Capture the cell that displays the provided text and extract its (X, Y) central coordinate. 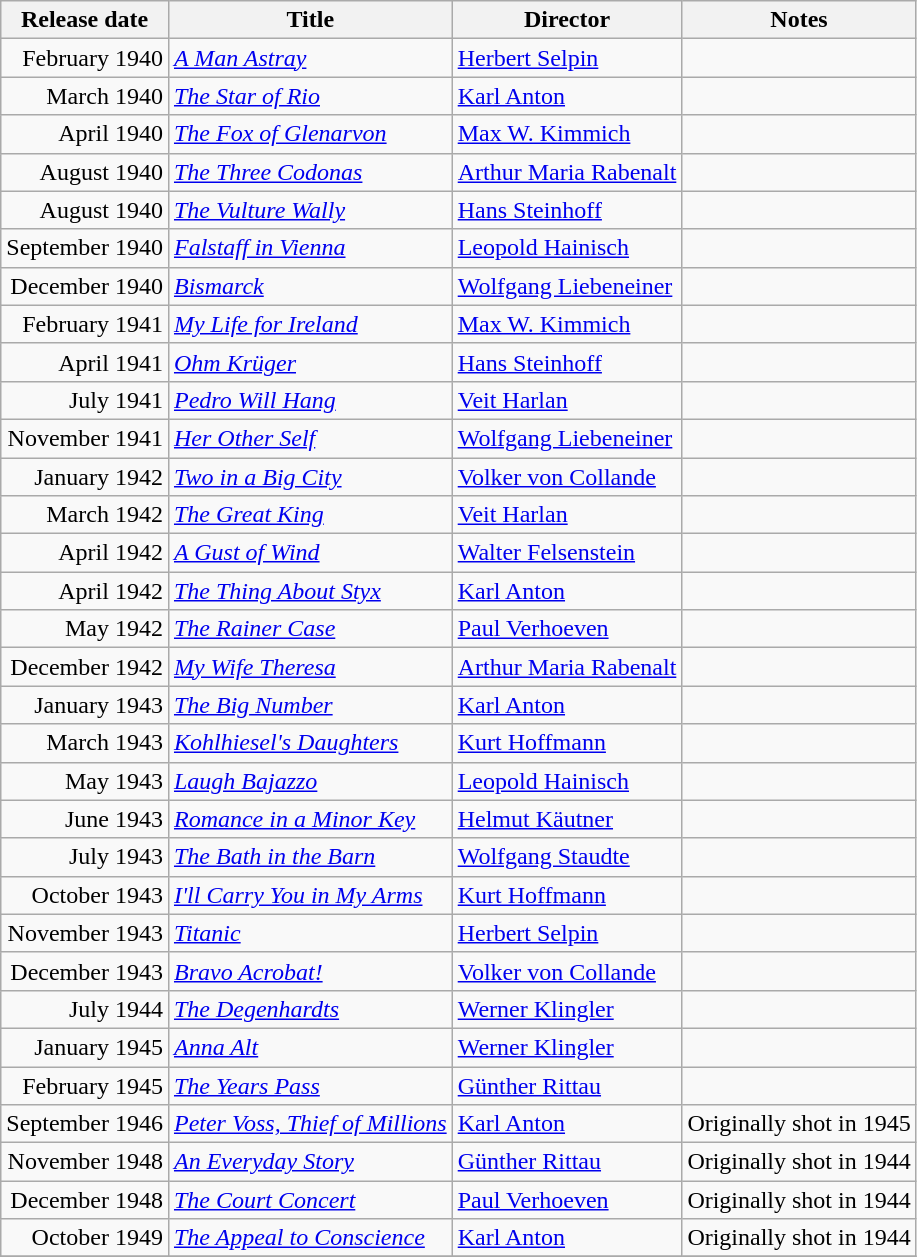
The Rainer Case (310, 629)
December 1943 (85, 971)
November 1943 (85, 933)
The Degenhardts (310, 1009)
I'll Carry You in My Arms (310, 895)
Director (567, 20)
The Star of Rio (310, 96)
October 1943 (85, 895)
November 1948 (85, 1162)
July 1944 (85, 1009)
Laugh Bajazzo (310, 781)
Her Other Self (310, 438)
Anna Alt (310, 1047)
Ohm Krüger (310, 362)
Falstaff in Vienna (310, 248)
The Three Codonas (310, 172)
The Court Concert (310, 1200)
The Fox of Glenarvon (310, 134)
The Bath in the Barn (310, 857)
The Big Number (310, 705)
Pedro Will Hang (310, 400)
Kohlhiesel's Daughters (310, 743)
March 1942 (85, 515)
My Wife Theresa (310, 667)
January 1943 (85, 705)
Notes (799, 20)
March 1940 (85, 96)
A Man Astray (310, 58)
July 1943 (85, 857)
September 1946 (85, 1124)
Title (310, 20)
December 1948 (85, 1200)
An Everyday Story (310, 1162)
September 1940 (85, 248)
Walter Felsenstein (567, 553)
Two in a Big City (310, 477)
Helmut Käutner (567, 819)
Bismarck (310, 286)
The Great King (310, 515)
February 1945 (85, 1085)
Release date (85, 20)
April 1941 (85, 362)
Romance in a Minor Key (310, 819)
Wolfgang Staudte (567, 857)
November 1941 (85, 438)
March 1943 (85, 743)
October 1949 (85, 1238)
Peter Voss, Thief of Millions (310, 1124)
December 1940 (85, 286)
Bravo Acrobat! (310, 971)
The Years Pass (310, 1085)
May 1943 (85, 781)
February 1940 (85, 58)
April 1940 (85, 134)
Originally shot in 1945 (799, 1124)
June 1943 (85, 819)
February 1941 (85, 324)
A Gust of Wind (310, 553)
December 1942 (85, 667)
My Life for Ireland (310, 324)
July 1941 (85, 400)
The Appeal to Conscience (310, 1238)
The Thing About Styx (310, 591)
The Vulture Wally (310, 210)
Titanic (310, 933)
January 1942 (85, 477)
January 1945 (85, 1047)
May 1942 (85, 629)
